Detect which cell encompasses the target text, then output its [X, Y] center coordinate. 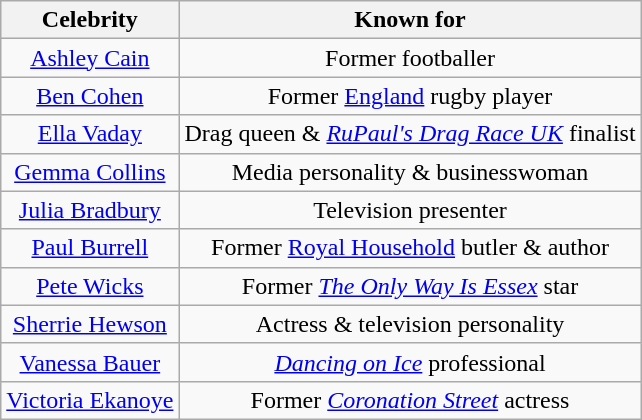
Dancing on Ice professional [410, 362]
Former Coronation Street actress [410, 400]
Drag queen & RuPaul's Drag Race UK finalist [410, 134]
Vanessa Bauer [90, 362]
Former The Only Way Is Essex star [410, 286]
Television presenter [410, 210]
Actress & television personality [410, 324]
Paul Burrell [90, 248]
Gemma Collins [90, 172]
Victoria Ekanoye [90, 400]
Ben Cohen [90, 96]
Celebrity [90, 20]
Julia Bradbury [90, 210]
Media personality & businesswoman [410, 172]
Pete Wicks [90, 286]
Former England rugby player [410, 96]
Ashley Cain [90, 58]
Known for [410, 20]
Sherrie Hewson [90, 324]
Ella Vaday [90, 134]
Former Royal Household butler & author [410, 248]
Former footballer [410, 58]
